Extract the [X, Y] coordinate from the center of the cell holding the provided text.  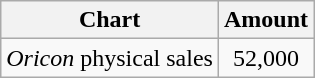
Chart [110, 20]
52,000 [266, 58]
Oricon physical sales [110, 58]
Amount [266, 20]
